Return [X, Y] of the center of cell containing provided text 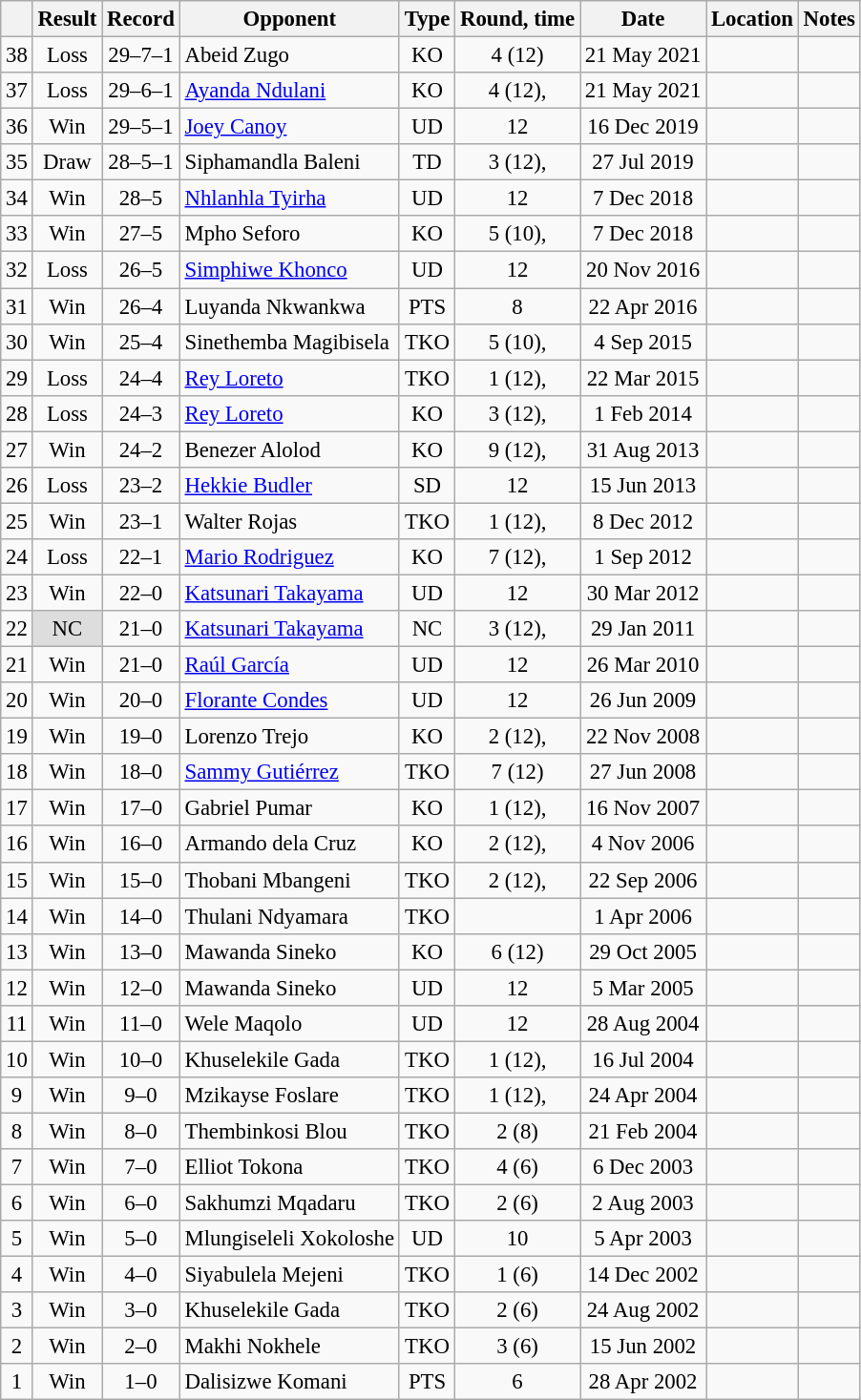
20 [17, 700]
Siphamandla Baleni [289, 162]
29–6–1 [141, 91]
25 [17, 521]
SD [427, 486]
Siyabulela Mejeni [289, 1275]
2–0 [141, 1347]
Notes [829, 19]
29 Oct 2005 [643, 951]
8 Dec 2012 [643, 521]
Thulani Ndyamara [289, 916]
Simphiwe Khonco [289, 270]
17–0 [141, 808]
38 [17, 55]
24 Aug 2002 [643, 1310]
4 (12), [517, 91]
24–4 [141, 378]
Abeid Zugo [289, 55]
10–0 [141, 1059]
Result [67, 19]
31 [17, 306]
18–0 [141, 772]
4 (6) [517, 1167]
37 [17, 91]
PTS [427, 306]
Wele Maqolo [289, 1024]
15–0 [141, 880]
31 Aug 2013 [643, 449]
26 Mar 2010 [643, 665]
16 Dec 2019 [643, 127]
19 [17, 737]
Nhlanhla Tyirha [289, 199]
4 [17, 1275]
Makhi Nokhele [289, 1347]
1 (6) [517, 1275]
11–0 [141, 1024]
16–0 [141, 845]
24–2 [141, 449]
Armando dela Cruz [289, 845]
27 [17, 449]
Hekkie Budler [289, 486]
13–0 [141, 951]
Benezer Alolod [289, 449]
2 (8) [517, 1131]
22 Nov 2008 [643, 737]
Mlungiseleli Xokoloshe [289, 1239]
28 [17, 413]
14 [17, 916]
35 [17, 162]
28–5–1 [141, 162]
Elliot Tokona [289, 1167]
6 (12) [517, 951]
33 [17, 234]
29 Jan 2011 [643, 629]
Mario Rodriguez [289, 557]
9 [17, 1096]
Draw [67, 162]
11 [17, 1024]
19–0 [141, 737]
21 [17, 665]
14 Dec 2002 [643, 1275]
1 Sep 2012 [643, 557]
30 Mar 2012 [643, 593]
4 Nov 2006 [643, 845]
3–0 [141, 1310]
6 Dec 2003 [643, 1167]
1 Apr 2006 [643, 916]
24 [17, 557]
Type [427, 19]
Raúl García [289, 665]
23–1 [141, 521]
Joey Canoy [289, 127]
Florante Condes [289, 700]
4 (12) [517, 55]
27–5 [141, 234]
Lorenzo Trejo [289, 737]
22–1 [141, 557]
5 [17, 1239]
15 Jun 2013 [643, 486]
Record [141, 19]
6 [17, 1203]
8–0 [141, 1131]
9 (12), [517, 449]
30 [17, 342]
16 Jul 2004 [643, 1059]
22 Mar 2015 [643, 378]
2 [17, 1347]
Gabriel Pumar [289, 808]
7 [17, 1167]
Mpho Seforo [289, 234]
Luyanda Nkwankwa [289, 306]
27 Jun 2008 [643, 772]
Walter Rojas [289, 521]
29 [17, 378]
26 [17, 486]
17 [17, 808]
5 Mar 2005 [643, 988]
36 [17, 127]
TD [427, 162]
21 Feb 2004 [643, 1131]
24–3 [141, 413]
3 [17, 1310]
3 (6) [517, 1347]
13 [17, 951]
34 [17, 199]
Sammy Gutiérrez [289, 772]
Sakhumzi Mqadaru [289, 1203]
26 Jun 2009 [643, 700]
28–5 [141, 199]
15 [17, 880]
4 Sep 2015 [643, 342]
26–4 [141, 306]
Opponent [289, 19]
25–4 [141, 342]
7 (12), [517, 557]
Round, time [517, 19]
20–0 [141, 700]
7–0 [141, 1167]
Thobani Mbangeni [289, 880]
23 [17, 593]
18 [17, 772]
20 Nov 2016 [643, 270]
22 Sep 2006 [643, 880]
1 Feb 2014 [643, 413]
16 [17, 845]
14–0 [141, 916]
Thembinkosi Blou [289, 1131]
15 Jun 2002 [643, 1347]
Ayanda Ndulani [289, 91]
24 Apr 2004 [643, 1096]
27 Jul 2019 [643, 162]
5 Apr 2003 [643, 1239]
Location [752, 19]
5–0 [141, 1239]
26–5 [141, 270]
6–0 [141, 1203]
2 Aug 2003 [643, 1203]
29–7–1 [141, 55]
7 (12) [517, 772]
22 Apr 2016 [643, 306]
Mzikayse Foslare [289, 1096]
12–0 [141, 988]
4–0 [141, 1275]
9–0 [141, 1096]
Sinethemba Magibisela [289, 342]
22 [17, 629]
28 Aug 2004 [643, 1024]
32 [17, 270]
29–5–1 [141, 127]
22–0 [141, 593]
23–2 [141, 486]
Date [643, 19]
16 Nov 2007 [643, 808]
